Return (x, y) of the center of cell containing provided text 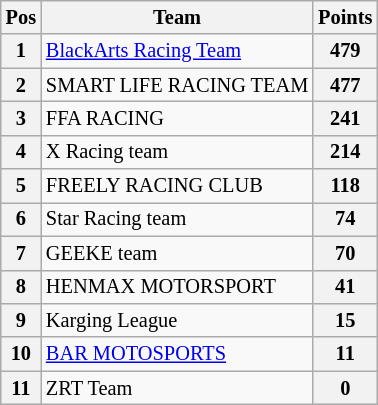
74 (345, 219)
X Racing team (177, 152)
2 (21, 85)
6 (21, 219)
BlackArts Racing Team (177, 51)
118 (345, 186)
FREELY RACING CLUB (177, 186)
BAR MOTOSPORTS (177, 354)
Karging League (177, 320)
479 (345, 51)
4 (21, 152)
0 (345, 388)
70 (345, 253)
15 (345, 320)
1 (21, 51)
3 (21, 118)
Team (177, 17)
241 (345, 118)
41 (345, 287)
HENMAX MOTORSPORT (177, 287)
9 (21, 320)
Star Racing team (177, 219)
5 (21, 186)
Pos (21, 17)
214 (345, 152)
FFA RACING (177, 118)
10 (21, 354)
GEEKE team (177, 253)
8 (21, 287)
477 (345, 85)
ZRT Team (177, 388)
SMART LIFE RACING TEAM (177, 85)
Points (345, 17)
7 (21, 253)
